Search for the cell housing the specified text and yield its (x, y) center coordinate. 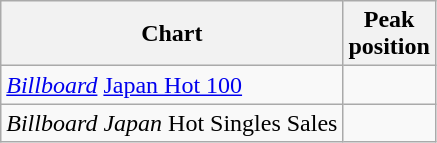
Billboard Japan Hot 100 (172, 85)
Billboard Japan Hot Singles Sales (172, 123)
Peakposition (389, 34)
Chart (172, 34)
